For the text-containing cell, return its midpoint in (X, Y) coordinate format. 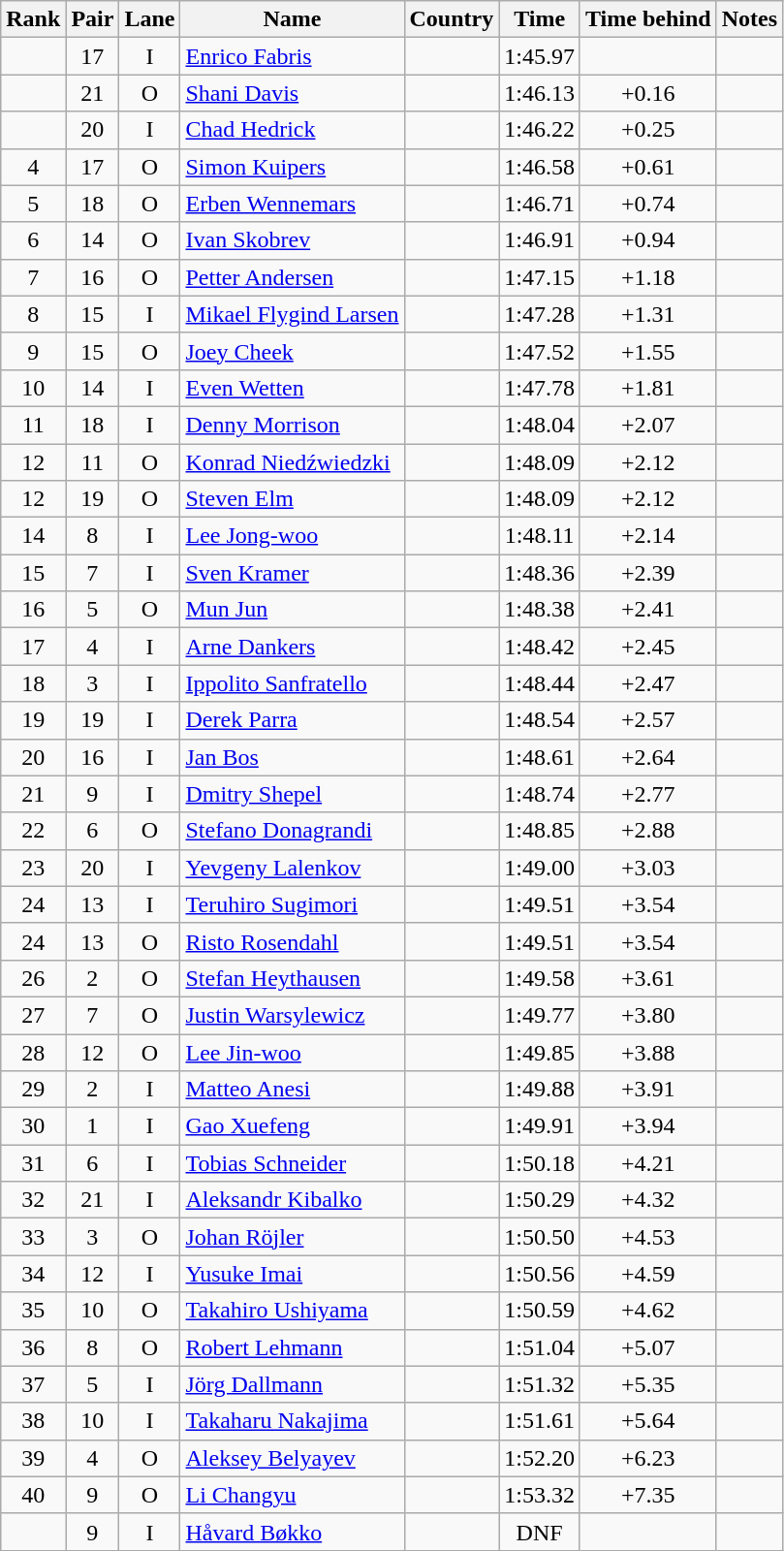
32 (33, 1200)
31 (33, 1163)
Dmitry Shepel (293, 794)
+2.64 (647, 757)
+2.88 (647, 831)
DNF (540, 1532)
+5.07 (647, 1347)
Robert Lehmann (293, 1347)
Lee Jong-woo (293, 536)
1:50.50 (540, 1237)
1:46.13 (540, 93)
30 (33, 1126)
1:52.20 (540, 1458)
Konrad Niedźwiedzki (293, 462)
Shani Davis (293, 93)
Lane (149, 19)
+1.81 (647, 388)
33 (33, 1237)
Jan Bos (293, 757)
1:50.59 (540, 1311)
1:48.44 (540, 683)
+2.41 (647, 610)
+1.55 (647, 351)
1:49.00 (540, 868)
1:47.28 (540, 314)
1:47.52 (540, 351)
Stefano Donagrandi (293, 831)
1:48.74 (540, 794)
+2.45 (647, 647)
1:50.56 (540, 1274)
23 (33, 868)
1:48.36 (540, 573)
+3.03 (647, 868)
Enrico Fabris (293, 56)
Erben Wennemars (293, 204)
Yevgeny Lalenkov (293, 868)
1:46.22 (540, 130)
Takaharu Nakajima (293, 1421)
1:49.58 (540, 978)
40 (33, 1495)
1:47.78 (540, 388)
+3.88 (647, 1052)
Petter Andersen (293, 277)
Time (540, 19)
+5.35 (647, 1384)
1:48.11 (540, 536)
Joey Cheek (293, 351)
Aleksandr Kibalko (293, 1200)
Pair (93, 19)
1:45.97 (540, 56)
Time behind (647, 19)
1:48.61 (540, 757)
+0.25 (647, 130)
Arne Dankers (293, 647)
1:53.32 (540, 1495)
+3.94 (647, 1126)
Sven Kramer (293, 573)
+0.16 (647, 93)
+4.21 (647, 1163)
29 (33, 1090)
Mun Jun (293, 610)
+0.61 (647, 167)
1:49.77 (540, 1015)
+4.59 (647, 1274)
+2.39 (647, 573)
Jörg Dallmann (293, 1384)
+2.77 (647, 794)
+4.32 (647, 1200)
1:48.54 (540, 720)
35 (33, 1311)
+6.23 (647, 1458)
+3.80 (647, 1015)
Denny Morrison (293, 425)
Lee Jin-woo (293, 1052)
1:50.18 (540, 1163)
Country (452, 19)
+2.57 (647, 720)
1:46.58 (540, 167)
+7.35 (647, 1495)
1:51.32 (540, 1384)
Risto Rosendahl (293, 941)
Simon Kuipers (293, 167)
Johan Röjler (293, 1237)
28 (33, 1052)
1:51.61 (540, 1421)
Stefan Heythausen (293, 978)
1:51.04 (540, 1347)
1:49.85 (540, 1052)
Even Wetten (293, 388)
+3.91 (647, 1090)
+2.47 (647, 683)
37 (33, 1384)
+4.53 (647, 1237)
+2.14 (647, 536)
+0.94 (647, 240)
Ivan Skobrev (293, 240)
1:48.04 (540, 425)
22 (33, 831)
Rank (33, 19)
Håvard Bøkko (293, 1532)
1:47.15 (540, 277)
1:46.91 (540, 240)
1:49.91 (540, 1126)
39 (33, 1458)
+3.61 (647, 978)
38 (33, 1421)
Li Changyu (293, 1495)
+1.31 (647, 314)
Teruhiro Sugimori (293, 904)
Mikael Flygind Larsen (293, 314)
+0.74 (647, 204)
1:48.38 (540, 610)
Derek Parra (293, 720)
Takahiro Ushiyama (293, 1311)
+4.62 (647, 1311)
27 (33, 1015)
Yusuke Imai (293, 1274)
Tobias Schneider (293, 1163)
1:48.85 (540, 831)
+1.18 (647, 277)
Aleksey Belyayev (293, 1458)
1:49.88 (540, 1090)
Name (293, 19)
36 (33, 1347)
+2.07 (647, 425)
+5.64 (647, 1421)
1:50.29 (540, 1200)
Justin Warsylewicz (293, 1015)
34 (33, 1274)
26 (33, 978)
1:46.71 (540, 204)
1:48.42 (540, 647)
Ippolito Sanfratello (293, 683)
Chad Hedrick (293, 130)
Steven Elm (293, 499)
Gao Xuefeng (293, 1126)
Matteo Anesi (293, 1090)
Notes (749, 19)
1 (93, 1126)
